From the cell containing the given text, extract its center point as (x, y) coordinate. 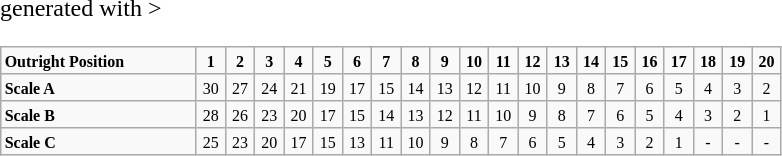
21 (298, 88)
16 (650, 60)
27 (240, 88)
30 (210, 88)
25 (210, 142)
28 (210, 114)
18 (708, 60)
Scale B (98, 114)
24 (270, 88)
26 (240, 114)
Scale C (98, 142)
Outright Position (98, 60)
Scale A (98, 88)
